For the text-containing cell, return its midpoint in [X, Y] coordinate format. 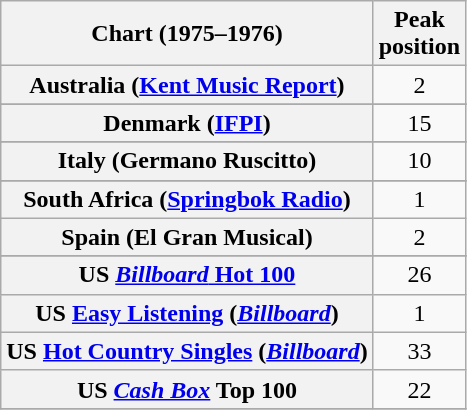
South Africa (Springbok Radio) [187, 199]
Chart (1975–1976) [187, 34]
US Billboard Hot 100 [187, 275]
15 [419, 123]
22 [419, 389]
Australia (Kent Music Report) [187, 85]
Italy (Germano Ruscitto) [187, 161]
US Cash Box Top 100 [187, 389]
10 [419, 161]
Spain (El Gran Musical) [187, 237]
US Easy Listening (Billboard) [187, 313]
26 [419, 275]
US Hot Country Singles (Billboard) [187, 351]
Denmark (IFPI) [187, 123]
Peakposition [419, 34]
33 [419, 351]
